Extract the (x, y) coordinate from the center of the cell holding the provided text.  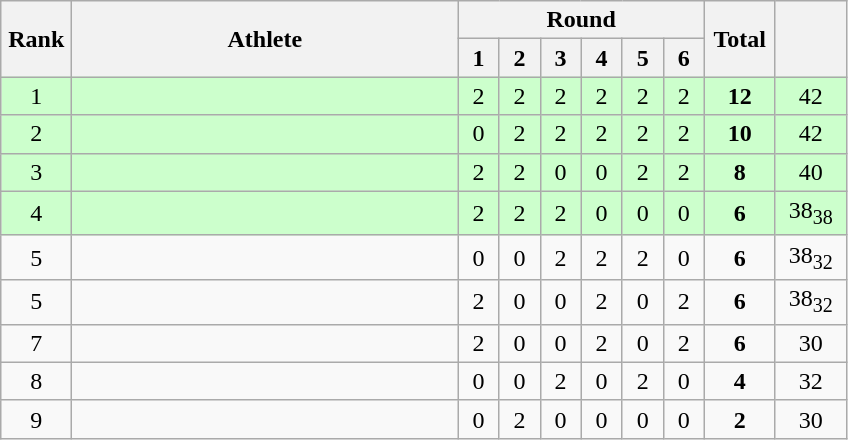
3838 (810, 213)
Athlete (265, 39)
10 (740, 134)
40 (810, 172)
7 (36, 343)
9 (36, 419)
Total (740, 39)
Round (581, 20)
Rank (36, 39)
12 (740, 96)
32 (810, 381)
